Scan for the cell matching the given text and deliver its (X, Y) coordinate at center. 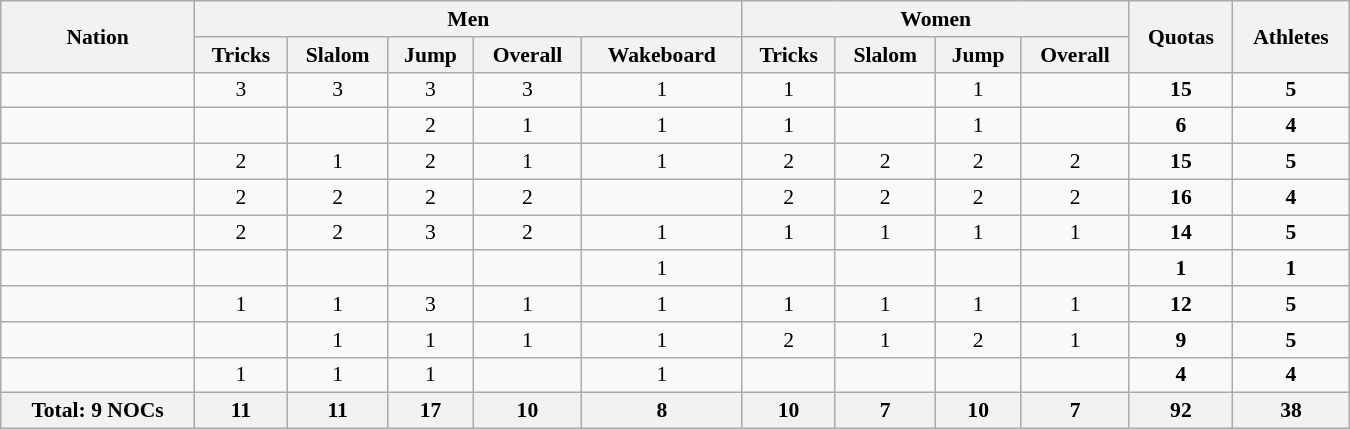
92 (1180, 411)
Women (936, 19)
9 (1180, 340)
Men (468, 19)
38 (1292, 411)
Quotas (1180, 36)
16 (1180, 197)
6 (1180, 126)
14 (1180, 233)
17 (431, 411)
Nation (98, 36)
8 (662, 411)
12 (1180, 304)
Athletes (1292, 36)
Total: 9 NOCs (98, 411)
Wakeboard (662, 55)
